Pinpoint the cell where the given text exists, returning its [x, y] midpoint coordinate. 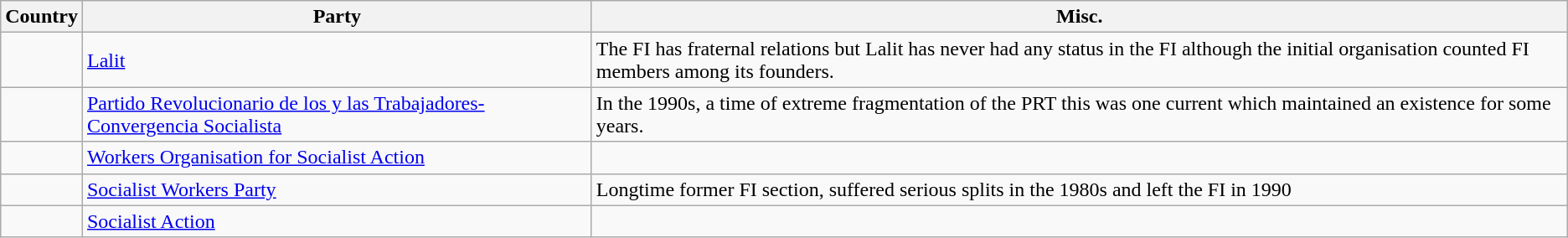
The FI has fraternal relations but Lalit has never had any status in the FI although the initial organisation counted FI members among its founders. [1079, 60]
Longtime former FI section, suffered serious splits in the 1980s and left the FI in 1990 [1079, 189]
Partido Revolucionario de los y las Trabajadores-Convergencia Socialista [337, 114]
Socialist Workers Party [337, 189]
Socialist Action [337, 221]
Workers Organisation for Socialist Action [337, 158]
Country [42, 17]
Party [337, 17]
Misc. [1079, 17]
Lalit [337, 60]
In the 1990s, a time of extreme fragmentation of the PRT this was one current which maintained an existence for some years. [1079, 114]
